From the cell containing the given text, extract its center point as (X, Y) coordinate. 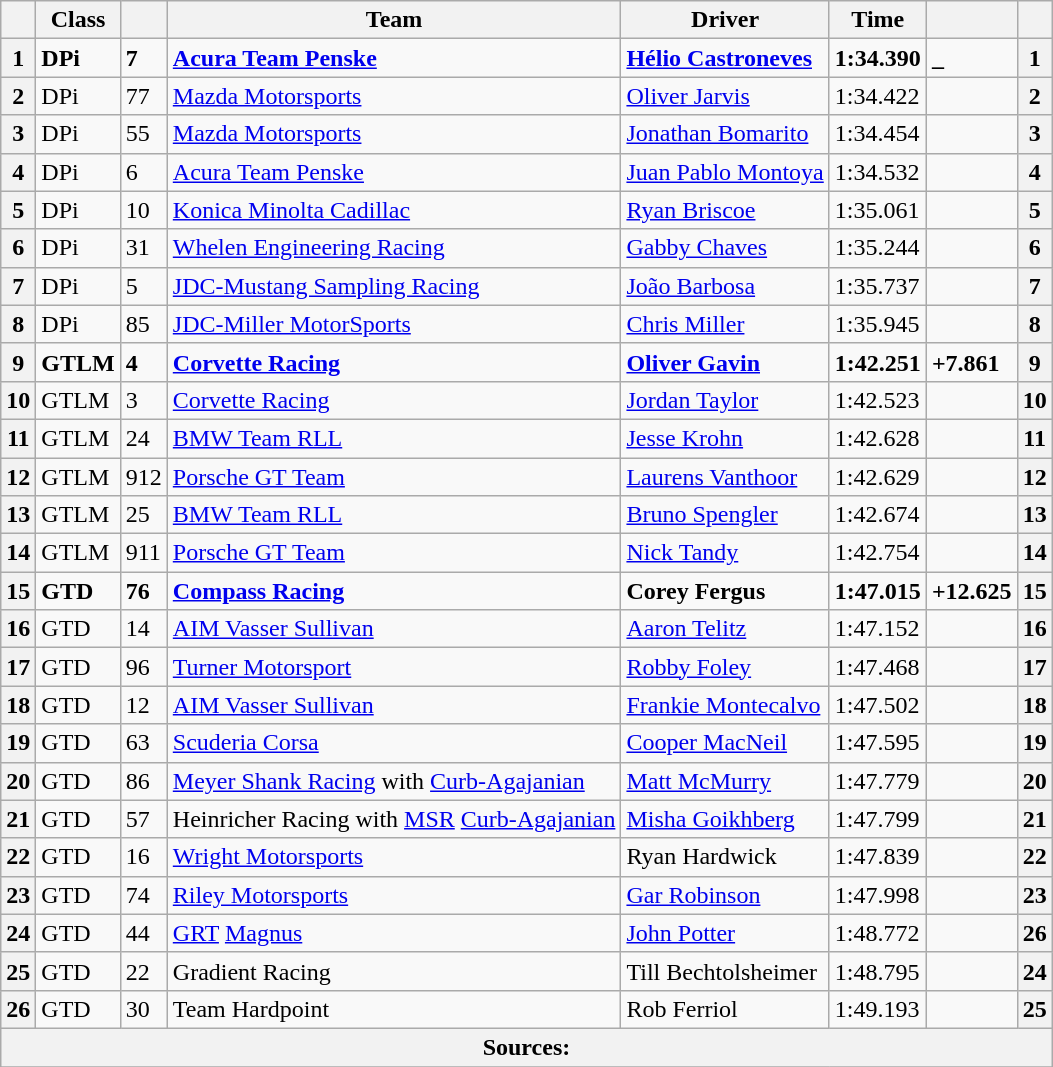
55 (144, 134)
57 (144, 819)
Sources: (526, 1047)
GRT Magnus (394, 933)
Hélio Castroneves (725, 58)
31 (144, 248)
1:35.061 (878, 210)
Corey Fergus (725, 591)
Heinricher Racing with MSR Curb-Agajanian (394, 819)
Till Bechtolsheimer (725, 971)
1:42.628 (878, 438)
1:42.674 (878, 515)
85 (144, 324)
Oliver Gavin (725, 362)
1:42.754 (878, 553)
1:35.737 (878, 286)
JDC-Mustang Sampling Racing (394, 286)
1:35.945 (878, 324)
912 (144, 477)
Turner Motorsport (394, 667)
João Barbosa (725, 286)
44 (144, 933)
86 (144, 781)
1:34.422 (878, 96)
Aaron Telitz (725, 629)
Nick Tandy (725, 553)
+12.625 (972, 591)
1:47.595 (878, 743)
Riley Motorsports (394, 895)
1:47.015 (878, 591)
Cooper MacNeil (725, 743)
1:42.523 (878, 400)
Whelen Engineering Racing (394, 248)
1:48.795 (878, 971)
Ryan Hardwick (725, 857)
Team (394, 20)
1:34.454 (878, 134)
1:47.152 (878, 629)
1:48.772 (878, 933)
Frankie Montecalvo (725, 705)
Matt McMurry (725, 781)
Driver (725, 20)
Wright Motorsports (394, 857)
Misha Goikhberg (725, 819)
1:47.779 (878, 781)
Gabby Chaves (725, 248)
Compass Racing (394, 591)
1:42.251 (878, 362)
Gar Robinson (725, 895)
Rob Ferriol (725, 1009)
1:34.390 (878, 58)
Jonathan Bomarito (725, 134)
1:47.799 (878, 819)
Meyer Shank Racing with Curb-Agajanian (394, 781)
Robby Foley (725, 667)
JDC-Miller MotorSports (394, 324)
30 (144, 1009)
77 (144, 96)
1:35.244 (878, 248)
John Potter (725, 933)
Oliver Jarvis (725, 96)
63 (144, 743)
Juan Pablo Montoya (725, 172)
74 (144, 895)
Ryan Briscoe (725, 210)
1:47.998 (878, 895)
Bruno Spengler (725, 515)
1:42.629 (878, 477)
1:47.468 (878, 667)
+7.861 (972, 362)
1:47.502 (878, 705)
Jesse Krohn (725, 438)
Team Hardpoint (394, 1009)
_ (972, 58)
Gradient Racing (394, 971)
Konica Minolta Cadillac (394, 210)
Chris Miller (725, 324)
76 (144, 591)
Laurens Vanthoor (725, 477)
Jordan Taylor (725, 400)
Time (878, 20)
96 (144, 667)
1:47.839 (878, 857)
Scuderia Corsa (394, 743)
Class (78, 20)
1:34.532 (878, 172)
1:49.193 (878, 1009)
911 (144, 553)
